Pinpoint the cell where the given text exists, returning its [X, Y] midpoint coordinate. 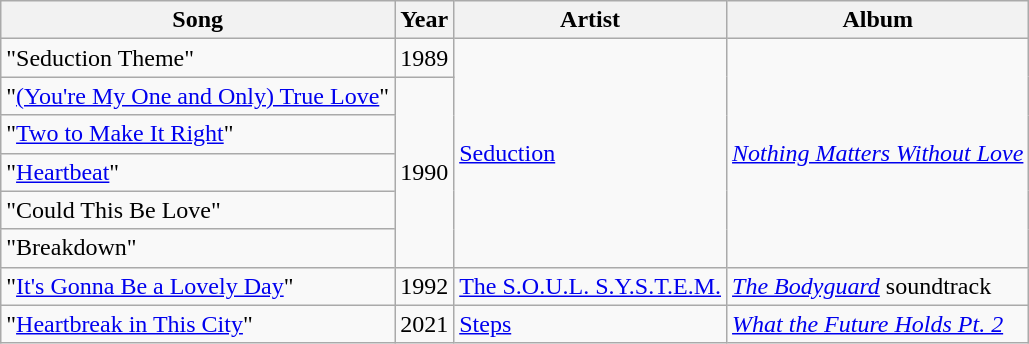
Artist [590, 20]
"Heartbeat" [198, 172]
"(You're My One and Only) True Love" [198, 96]
Steps [590, 324]
The Bodyguard soundtrack [878, 286]
Nothing Matters Without Love [878, 153]
1989 [424, 58]
What the Future Holds Pt. 2 [878, 324]
"Heartbreak in This City" [198, 324]
2021 [424, 324]
"Breakdown" [198, 248]
"Two to Make It Right" [198, 134]
"It's Gonna Be a Lovely Day" [198, 286]
Song [198, 20]
The S.O.U.L. S.Y.S.T.E.M. [590, 286]
1990 [424, 172]
"Could This Be Love" [198, 210]
Seduction [590, 153]
1992 [424, 286]
Year [424, 20]
"Seduction Theme" [198, 58]
Album [878, 20]
